Locate the cell with the specified text and output its (X, Y) center coordinate. 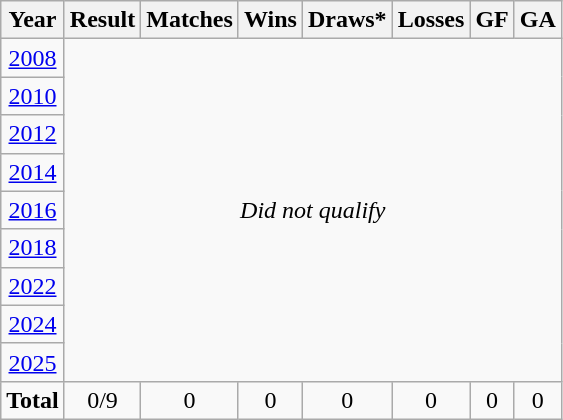
Draws* (347, 20)
Result (102, 20)
Wins (270, 20)
Total (33, 400)
GA (538, 20)
Matches (190, 20)
Losses (431, 20)
2025 (33, 362)
Year (33, 20)
2016 (33, 210)
2024 (33, 324)
GF (492, 20)
2010 (33, 96)
2018 (33, 248)
Did not qualify (312, 210)
2012 (33, 134)
2022 (33, 286)
2008 (33, 58)
2014 (33, 172)
0/9 (102, 400)
